Return [x, y] of the center of cell containing provided text 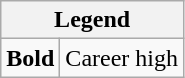
Legend [92, 20]
Career high [122, 58]
Bold [30, 58]
